Find where the given text appears and provide that cell's center as [x, y] coordinate. 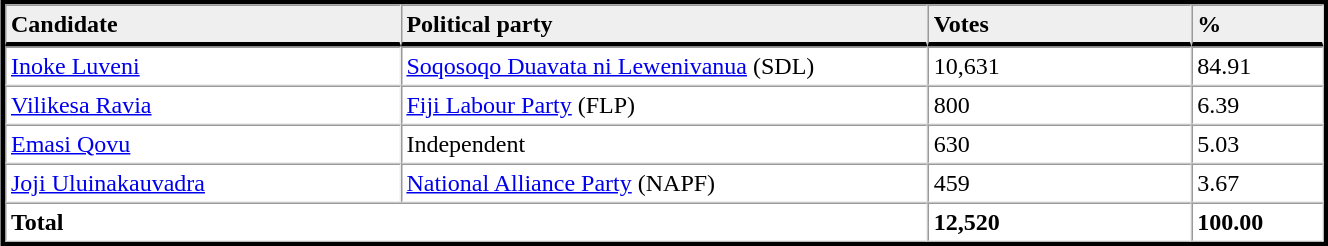
459 [1060, 184]
630 [1060, 144]
Inoke Luveni [202, 66]
800 [1060, 106]
Total [466, 222]
Joji Uluinakauvadra [202, 184]
10,631 [1060, 66]
5.03 [1257, 144]
Political party [664, 25]
Votes [1060, 25]
National Alliance Party (NAPF) [664, 184]
Emasi Qovu [202, 144]
6.39 [1257, 106]
12,520 [1060, 222]
Independent [664, 144]
Soqosoqo Duavata ni Lewenivanua (SDL) [664, 66]
84.91 [1257, 66]
100.00 [1257, 222]
Candidate [202, 25]
Vilikesa Ravia [202, 106]
3.67 [1257, 184]
Fiji Labour Party (FLP) [664, 106]
% [1257, 25]
